Output the [x, y] coordinate of the center of the cell containing the given text.  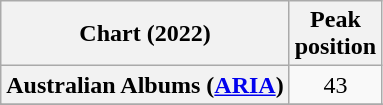
Australian Albums (ARIA) [145, 85]
Peakposition [335, 34]
Chart (2022) [145, 34]
43 [335, 85]
